For the text-containing cell, return its midpoint in [x, y] coordinate format. 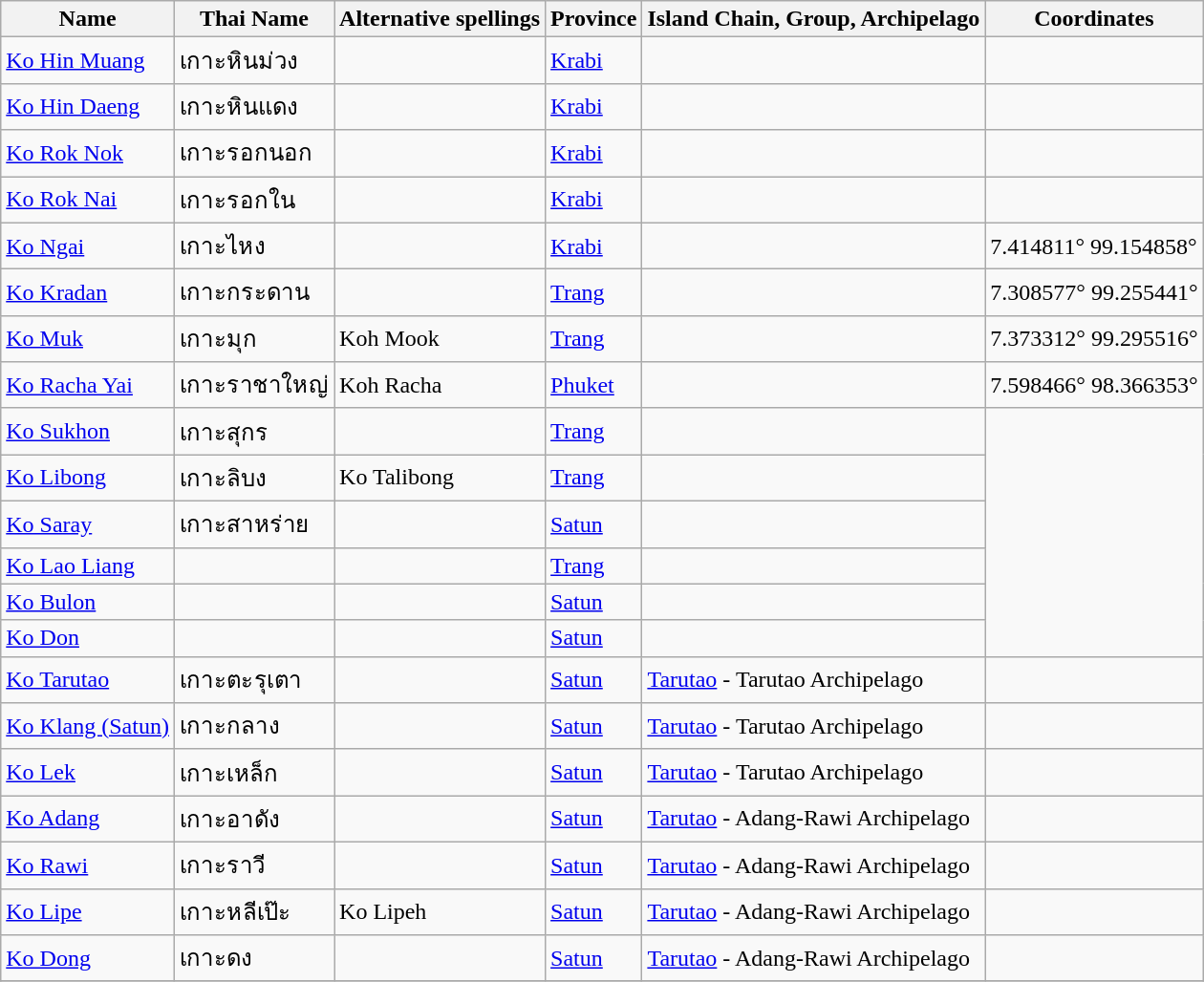
เกาะสาหร่าย [254, 523]
เกาะรอกนอก [254, 153]
Ko Lao Liang [88, 566]
Phuket [594, 386]
Koh Mook [440, 338]
Ko Racha Yai [88, 386]
Ko Tarutao [88, 680]
เกาะหินม่วง [254, 61]
Ko Talibong [440, 478]
Ko Rok Nok [88, 153]
Ko Ngai [88, 246]
Ko Adang [88, 820]
เกาะกระดาน [254, 292]
Thai Name [254, 19]
Coordinates [1094, 19]
7.373312° 99.295516° [1094, 338]
7.308577° 99.255441° [1094, 292]
Ko Muk [88, 338]
เกาะไหง [254, 246]
Ko Lipe [88, 911]
เกาะดง [254, 959]
เกาะกลาง [254, 726]
เกาะราวี [254, 865]
เกาะสุกร [254, 432]
Ko Bulon [88, 602]
เกาะตะรุเตา [254, 680]
Ko Sukhon [88, 432]
7.414811° 99.154858° [1094, 246]
Ko Klang (Satun) [88, 726]
Ko Lek [88, 772]
Island Chain, Group, Archipelago [814, 19]
Ko Hin Muang [88, 61]
Ko Lipeh [440, 911]
Province [594, 19]
Ko Don [88, 638]
Ko Saray [88, 523]
Ko Rok Nai [88, 199]
เกาะราชาใหญ่ [254, 386]
เกาะเหล็ก [254, 772]
Ko Kradan [88, 292]
เกาะรอกใน [254, 199]
เกาะหินแดง [254, 107]
Alternative spellings [440, 19]
7.598466° 98.366353° [1094, 386]
เกาะลิบง [254, 478]
Ko Libong [88, 478]
Ko Rawi [88, 865]
เกาะอาดัง [254, 820]
Ko Hin Daeng [88, 107]
เกาะหลีเป๊ะ [254, 911]
Ko Dong [88, 959]
Koh Racha [440, 386]
เกาะมุก [254, 338]
Name [88, 19]
